Detect which cell encompasses the target text, then output its [x, y] center coordinate. 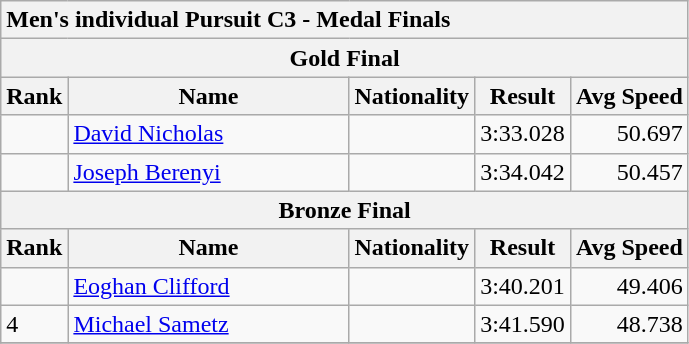
David Nicholas [208, 134]
Gold Final [345, 58]
3:41.590 [523, 324]
Bronze Final [345, 210]
Men's individual Pursuit C3 - Medal Finals [345, 20]
3:33.028 [523, 134]
50.697 [629, 134]
48.738 [629, 324]
Eoghan Clifford [208, 286]
3:40.201 [523, 286]
Joseph Berenyi [208, 172]
50.457 [629, 172]
49.406 [629, 286]
Michael Sametz [208, 324]
4 [34, 324]
3:34.042 [523, 172]
